Identify which cell holds the provided text, then report its (X, Y) central coordinate. 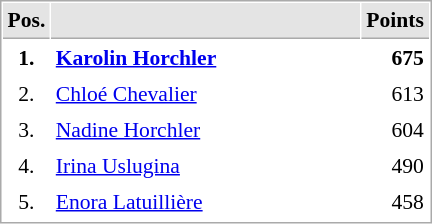
2. (26, 93)
Nadine Horchler (206, 129)
Irina Uslugina (206, 165)
458 (396, 201)
Enora Latuillière (206, 201)
Karolin Horchler (206, 57)
1. (26, 57)
613 (396, 93)
4. (26, 165)
Points (396, 21)
Pos. (26, 21)
Chloé Chevalier (206, 93)
3. (26, 129)
490 (396, 165)
5. (26, 201)
675 (396, 57)
604 (396, 129)
